Extract the (x, y) coordinate from the center of the cell holding the provided text.  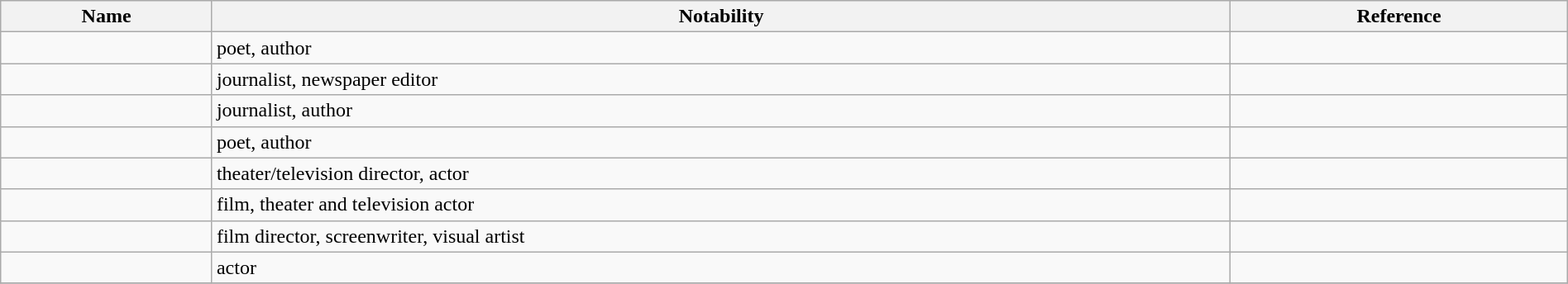
actor (721, 267)
Reference (1399, 17)
Notability (721, 17)
journalist, author (721, 111)
theater/television director, actor (721, 173)
film, theater and television actor (721, 205)
film director, screenwriter, visual artist (721, 236)
Name (107, 17)
journalist, newspaper editor (721, 79)
